Locate the cell with the specified text and output its (x, y) center coordinate. 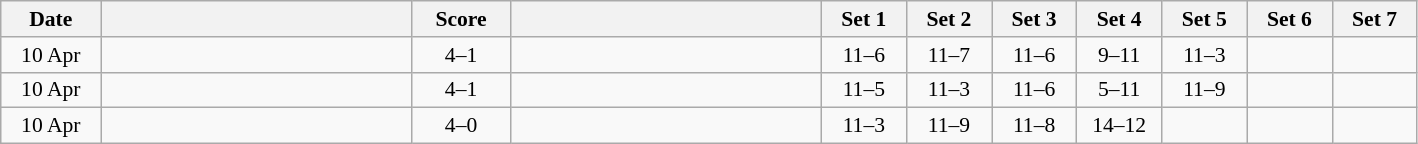
Score (461, 19)
Set 4 (1120, 19)
14–12 (1120, 126)
4–0 (461, 126)
Date (51, 19)
Set 1 (864, 19)
Set 2 (948, 19)
Set 6 (1290, 19)
11–8 (1034, 126)
5–11 (1120, 90)
Set 7 (1374, 19)
11–7 (948, 55)
Set 5 (1204, 19)
9–11 (1120, 55)
Set 3 (1034, 19)
11–5 (864, 90)
